Locate the cell with the specified text and output its (x, y) center coordinate. 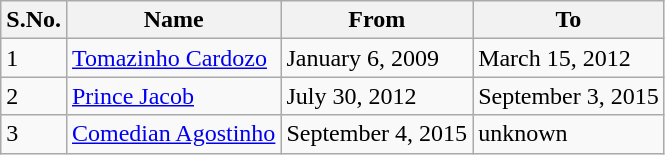
Tomazinho Cardozo (173, 58)
September 3, 2015 (569, 96)
1 (34, 58)
Comedian Agostinho (173, 134)
Name (173, 20)
January 6, 2009 (377, 58)
March 15, 2012 (569, 58)
2 (34, 96)
Prince Jacob (173, 96)
From (377, 20)
S.No. (34, 20)
3 (34, 134)
September 4, 2015 (377, 134)
July 30, 2012 (377, 96)
unknown (569, 134)
To (569, 20)
